From the cell containing the given text, extract its center point as (x, y) coordinate. 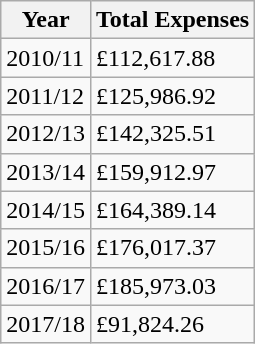
2013/14 (46, 172)
2010/11 (46, 58)
2016/17 (46, 286)
£125,986.92 (172, 96)
2015/16 (46, 248)
2017/18 (46, 324)
£159,912.97 (172, 172)
2014/15 (46, 210)
£112,617.88 (172, 58)
£142,325.51 (172, 134)
Total Expenses (172, 20)
Year (46, 20)
£185,973.03 (172, 286)
£91,824.26 (172, 324)
2012/13 (46, 134)
2011/12 (46, 96)
£176,017.37 (172, 248)
£164,389.14 (172, 210)
